Extract the (x, y) coordinate from the center of the cell holding the provided text.  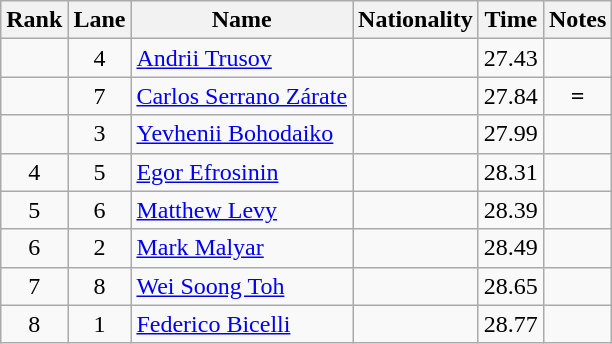
Nationality (416, 20)
Wei Soong Toh (242, 286)
Matthew Levy (242, 210)
Lane (100, 20)
Rank (34, 20)
28.39 (510, 210)
Yevhenii Bohodaiko (242, 134)
27.84 (510, 96)
28.77 (510, 324)
Andrii Trusov (242, 58)
Mark Malyar (242, 248)
Name (242, 20)
Egor Efrosinin (242, 172)
2 (100, 248)
3 (100, 134)
28.65 (510, 286)
28.49 (510, 248)
= (577, 96)
Notes (577, 20)
27.43 (510, 58)
27.99 (510, 134)
Time (510, 20)
1 (100, 324)
Federico Bicelli (242, 324)
Carlos Serrano Zárate (242, 96)
28.31 (510, 172)
